Provide the [X, Y] coordinate of the cell's center where the given text is located.  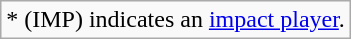
* (IMP) indicates an impact player. [176, 20]
